Capture the cell that displays the provided text and extract its [x, y] central coordinate. 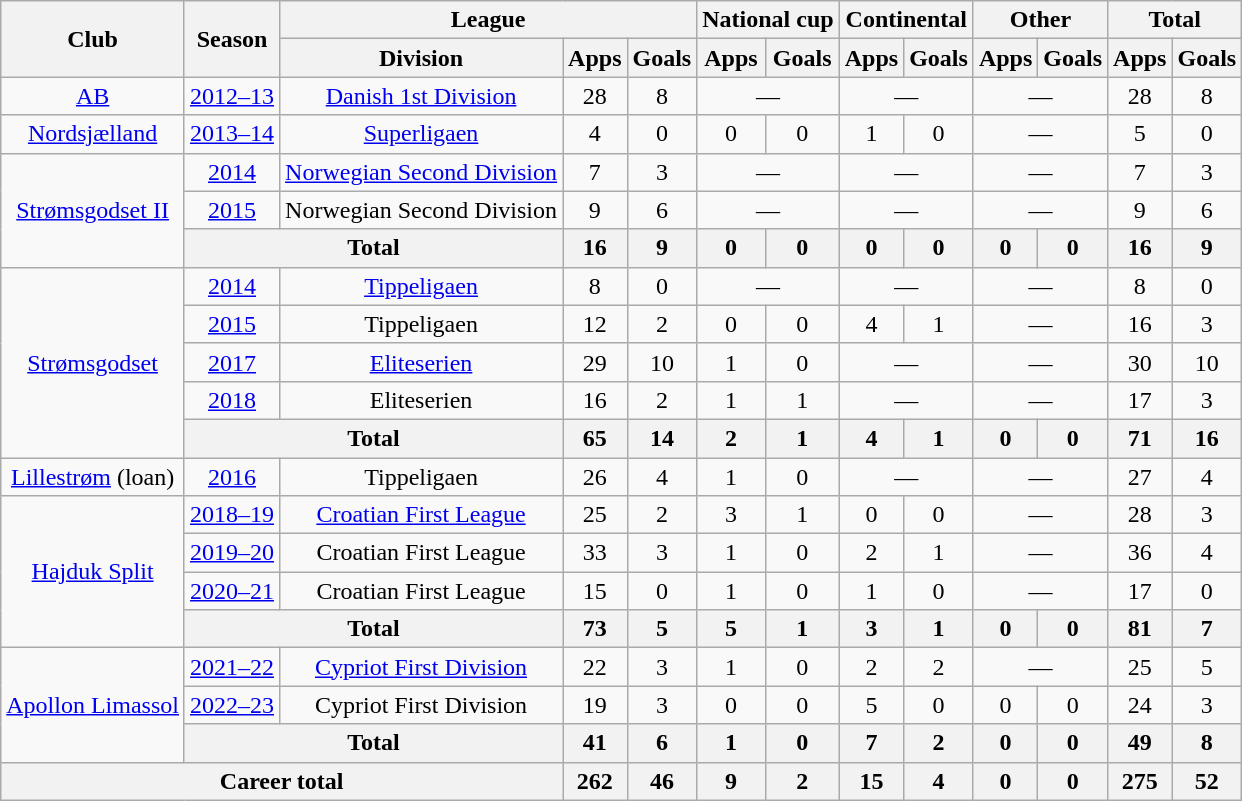
2013–14 [232, 134]
73 [595, 629]
2017 [232, 362]
Danish 1st Division [422, 96]
Lillestrøm (loan) [93, 477]
27 [1140, 477]
2016 [232, 477]
2019–20 [232, 553]
30 [1140, 362]
National cup [768, 20]
19 [595, 705]
33 [595, 553]
41 [595, 743]
14 [662, 438]
71 [1140, 438]
Superligaen [422, 134]
2018–19 [232, 515]
24 [1140, 705]
65 [595, 438]
29 [595, 362]
Continental [906, 20]
36 [1140, 553]
275 [1140, 781]
Hajduk Split [93, 572]
22 [595, 667]
Division [422, 58]
26 [595, 477]
Nordsjælland [93, 134]
Season [232, 39]
81 [1140, 629]
49 [1140, 743]
Other [1040, 20]
Strømsgodset [93, 362]
2020–21 [232, 591]
2022–23 [232, 705]
12 [595, 324]
262 [595, 781]
League [488, 20]
2018 [232, 400]
Club [93, 39]
AB [93, 96]
2012–13 [232, 96]
Strømsgodset II [93, 210]
Apollon Limassol [93, 705]
52 [1207, 781]
46 [662, 781]
Career total [282, 781]
2021–22 [232, 667]
